Capture the cell that displays the provided text and extract its [X, Y] central coordinate. 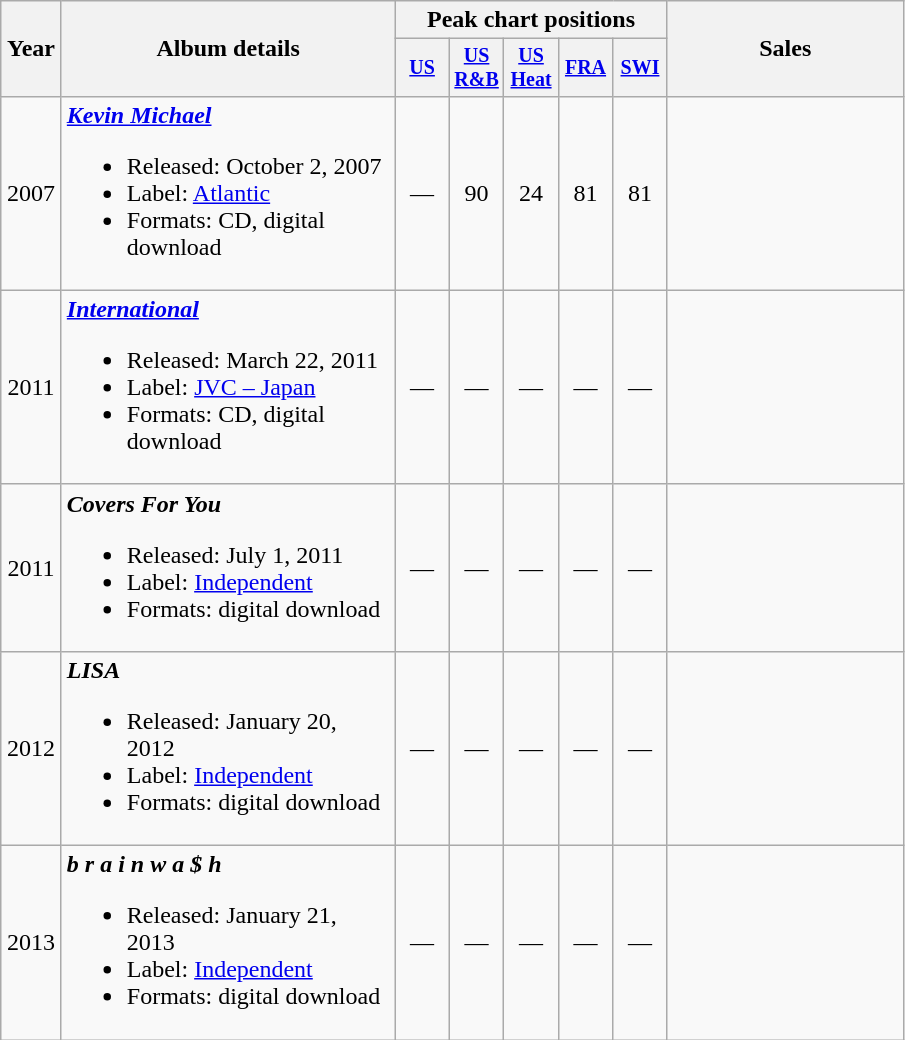
SWI [640, 68]
Year [32, 49]
InternationalReleased: March 22, 2011Label: JVC – JapanFormats: CD, digital download [228, 387]
Album details [228, 49]
2012 [32, 748]
Peak chart positions [531, 20]
US Heat [531, 68]
FRA [585, 68]
b r a i n w a $ hReleased: January 21, 2013Label: IndependentFormats: digital download [228, 943]
LISAReleased: January 20, 2012Label: IndependentFormats: digital download [228, 748]
2013 [32, 943]
Kevin MichaelReleased: October 2, 2007Label: AtlanticFormats: CD, digital download [228, 193]
90 [476, 193]
Covers For YouReleased: July 1, 2011Label: IndependentFormats: digital download [228, 568]
Sales [785, 49]
US [422, 68]
US R&B [476, 68]
2007 [32, 193]
24 [531, 193]
